Determine the [x, y] coordinate at the center of the cell enclosing the given text.  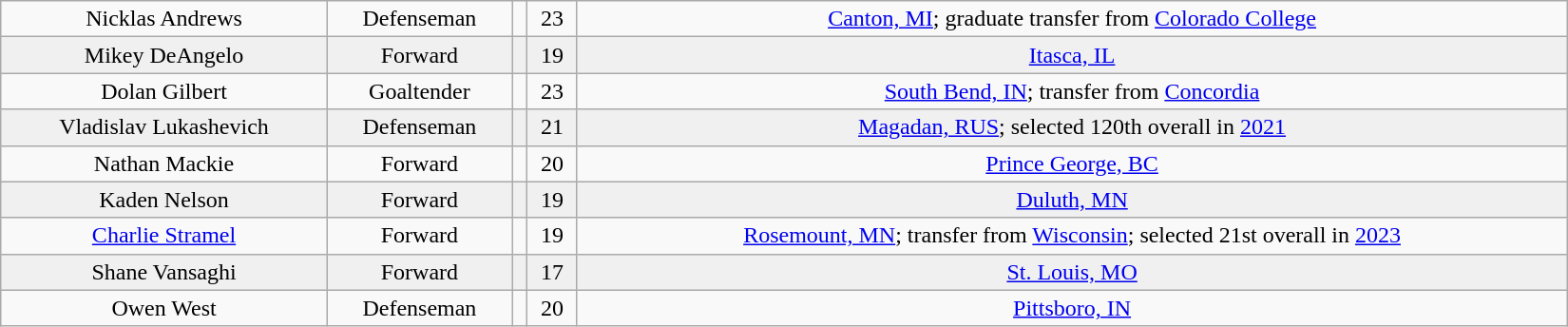
St. Louis, MO [1072, 272]
Pittsboro, IN [1072, 308]
Goaltender [419, 91]
Dolan Gilbert [164, 91]
Kaden Nelson [164, 200]
Owen West [164, 308]
Prince George, BC [1072, 163]
Vladislav Lukashevich [164, 127]
Canton, MI; graduate transfer from Colorado College [1072, 19]
Charlie Stramel [164, 236]
Shane Vansaghi [164, 272]
Duluth, MN [1072, 200]
21 [552, 127]
Magadan, RUS; selected 120th overall in 2021 [1072, 127]
Mikey DeAngelo [164, 55]
Itasca, IL [1072, 55]
Nicklas Andrews [164, 19]
South Bend, IN; transfer from Concordia [1072, 91]
Rosemount, MN; transfer from Wisconsin; selected 21st overall in 2023 [1072, 236]
17 [552, 272]
Nathan Mackie [164, 163]
